Identify which cell holds the provided text, then report its (X, Y) central coordinate. 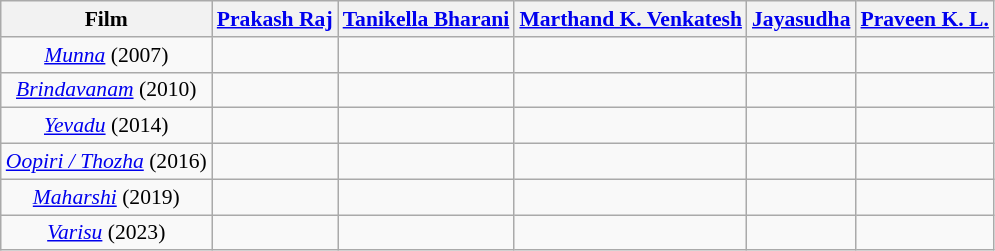
Marthand K. Venkatesh (630, 19)
Varisu (2023) (106, 233)
Prakash Raj (275, 19)
Jayasudha (802, 19)
Film (106, 19)
Tanikella Bharani (426, 19)
Praveen K. L. (924, 19)
Maharshi (2019) (106, 197)
Munna (2007) (106, 55)
Oopiri / Thozha (2016) (106, 162)
Yevadu (2014) (106, 126)
Brindavanam (2010) (106, 90)
